Output the [X, Y] coordinate of the center of the cell containing the given text.  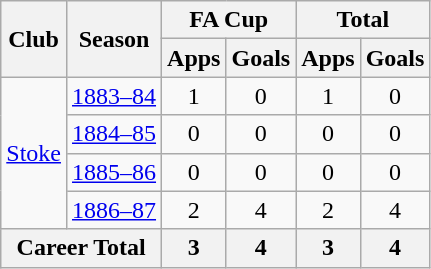
1884–85 [114, 134]
Stoke [34, 153]
1883–84 [114, 96]
Career Total [82, 248]
Season [114, 39]
FA Cup [229, 20]
1885–86 [114, 172]
Club [34, 39]
1886–87 [114, 210]
Total [363, 20]
